Determine the (X, Y) coordinate at the center of the cell enclosing the given text.  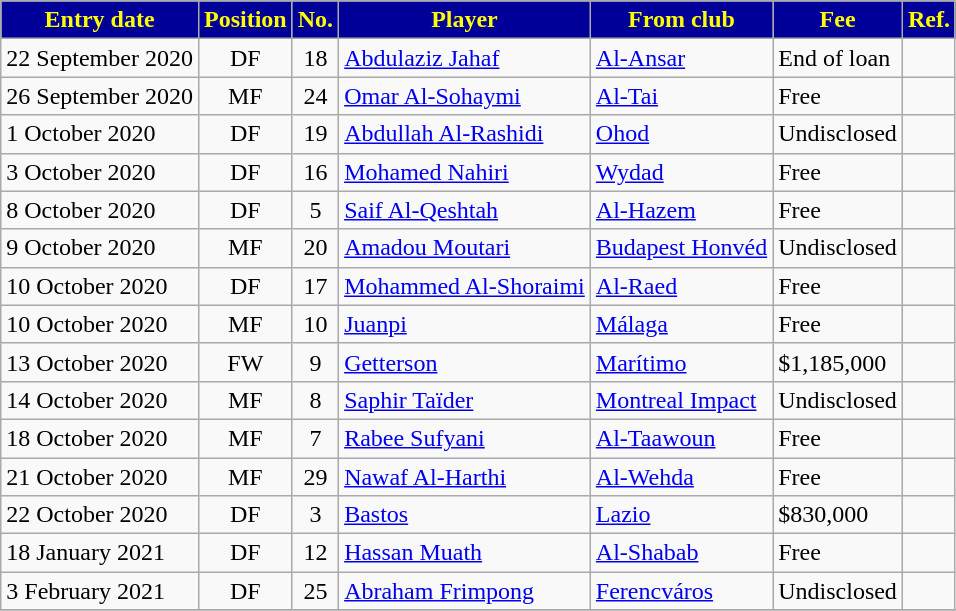
Mohamed Nahiri (465, 172)
Ohod (681, 134)
22 October 2020 (100, 515)
Player (465, 20)
9 (315, 362)
$1,185,000 (838, 362)
Al-Taawoun (681, 438)
Marítimo (681, 362)
18 January 2021 (100, 553)
19 (315, 134)
Ferencváros (681, 591)
Position (245, 20)
Wydad (681, 172)
7 (315, 438)
8 October 2020 (100, 210)
From club (681, 20)
8 (315, 400)
Rabee Sufyani (465, 438)
Abdullah Al-Rashidi (465, 134)
Montreal Impact (681, 400)
13 October 2020 (100, 362)
Omar Al-Sohaymi (465, 96)
18 October 2020 (100, 438)
Saif Al-Qeshtah (465, 210)
Saphir Taïder (465, 400)
Al-Shabab (681, 553)
20 (315, 248)
Budapest Honvéd (681, 248)
9 October 2020 (100, 248)
Bastos (465, 515)
21 October 2020 (100, 477)
3 (315, 515)
Abraham Frimpong (465, 591)
No. (315, 20)
16 (315, 172)
Entry date (100, 20)
1 October 2020 (100, 134)
Mohammed Al-Shoraimi (465, 286)
Nawaf Al-Harthi (465, 477)
26 September 2020 (100, 96)
Al-Hazem (681, 210)
14 October 2020 (100, 400)
Málaga (681, 324)
24 (315, 96)
18 (315, 58)
25 (315, 591)
Al-Raed (681, 286)
Fee (838, 20)
Al-Ansar (681, 58)
5 (315, 210)
17 (315, 286)
Ref. (928, 20)
29 (315, 477)
Juanpi (465, 324)
End of loan (838, 58)
3 February 2021 (100, 591)
Lazio (681, 515)
3 October 2020 (100, 172)
22 September 2020 (100, 58)
10 (315, 324)
Abdulaziz Jahaf (465, 58)
12 (315, 553)
Amadou Moutari (465, 248)
FW (245, 362)
Getterson (465, 362)
Al-Wehda (681, 477)
$830,000 (838, 515)
Hassan Muath (465, 553)
Al-Tai (681, 96)
